Scan for the cell matching the given text and deliver its (X, Y) coordinate at center. 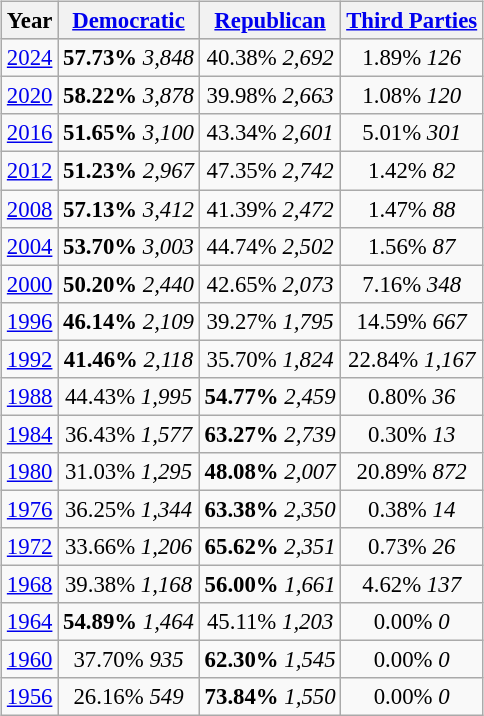
51.65% 3,100 (129, 133)
53.70% 3,003 (129, 246)
56.00% 1,661 (270, 584)
57.13% 3,412 (129, 209)
2008 (30, 209)
44.43% 1,995 (129, 396)
1.08% 120 (412, 96)
1996 (30, 321)
1.42% 82 (412, 171)
54.77% 2,459 (270, 396)
1.89% 126 (412, 58)
0.38% 14 (412, 509)
1.56% 87 (412, 246)
63.38% 2,350 (270, 509)
14.59% 667 (412, 321)
41.46% 2,118 (129, 359)
39.38% 1,168 (129, 584)
1968 (30, 584)
0.30% 13 (412, 434)
1992 (30, 359)
4.62% 137 (412, 584)
1972 (30, 547)
37.70% 935 (129, 660)
1976 (30, 509)
31.03% 1,295 (129, 472)
1.47% 88 (412, 209)
39.98% 2,663 (270, 96)
1980 (30, 472)
Democratic (129, 21)
50.20% 2,440 (129, 284)
65.62% 2,351 (270, 547)
36.43% 1,577 (129, 434)
2004 (30, 246)
1960 (30, 660)
36.25% 1,344 (129, 509)
45.11% 1,203 (270, 622)
63.27% 2,739 (270, 434)
2012 (30, 171)
41.39% 2,472 (270, 209)
1988 (30, 396)
51.23% 2,967 (129, 171)
0.80% 36 (412, 396)
48.08% 2,007 (270, 472)
Year (30, 21)
7.16% 348 (412, 284)
0.73% 26 (412, 547)
2000 (30, 284)
44.74% 2,502 (270, 246)
62.30% 1,545 (270, 660)
73.84% 1,550 (270, 697)
Republican (270, 21)
47.35% 2,742 (270, 171)
20.89% 872 (412, 472)
1984 (30, 434)
57.73% 3,848 (129, 58)
40.38% 2,692 (270, 58)
54.89% 1,464 (129, 622)
26.16% 549 (129, 697)
42.65% 2,073 (270, 284)
1956 (30, 697)
2020 (30, 96)
2016 (30, 133)
5.01% 301 (412, 133)
46.14% 2,109 (129, 321)
58.22% 3,878 (129, 96)
1964 (30, 622)
Third Parties (412, 21)
43.34% 2,601 (270, 133)
39.27% 1,795 (270, 321)
2024 (30, 58)
22.84% 1,167 (412, 359)
33.66% 1,206 (129, 547)
35.70% 1,824 (270, 359)
